Provide the (x, y) coordinate of the cell's center where the given text is located.  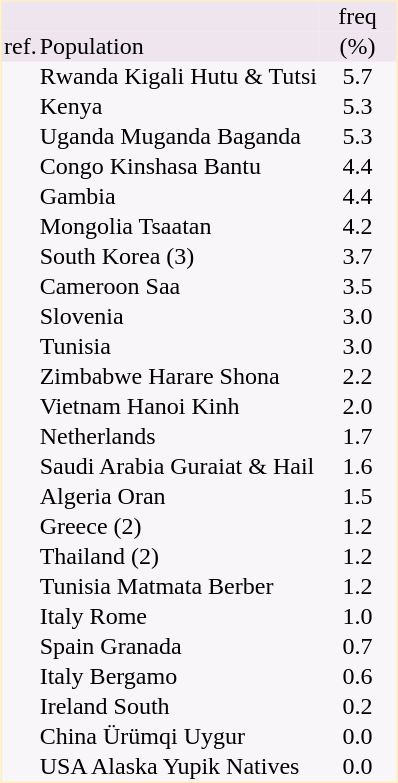
Vietnam Hanoi Kinh (178, 407)
Mongolia Tsaatan (178, 227)
freq (357, 17)
Tunisia (178, 347)
USA Alaska Yupik Natives (178, 767)
Greece (2) (178, 527)
0.2 (357, 707)
Italy Rome (178, 617)
0.7 (357, 647)
Netherlands (178, 437)
Saudi Arabia Guraiat & Hail (178, 467)
0.6 (357, 677)
2.0 (357, 407)
South Korea (3) (178, 257)
4.2 (357, 227)
Population (178, 47)
Rwanda Kigali Hutu & Tutsi (178, 77)
Kenya (178, 107)
Gambia (178, 197)
3.7 (357, 257)
Thailand (2) (178, 557)
1.6 (357, 467)
Tunisia Matmata Berber (178, 587)
1.5 (357, 497)
Spain Granada (178, 647)
Uganda Muganda Baganda (178, 137)
(%) (357, 47)
Slovenia (178, 317)
1.7 (357, 437)
3.5 (357, 287)
China Ürümqi Uygur (178, 737)
Italy Bergamo (178, 677)
Cameroon Saa (178, 287)
Algeria Oran (178, 497)
Zimbabwe Harare Shona (178, 377)
ref. (20, 47)
1.0 (357, 617)
5.7 (357, 77)
2.2 (357, 377)
Congo Kinshasa Bantu (178, 167)
Ireland South (178, 707)
